Output the (X, Y) coordinate of the center of the cell containing the given text.  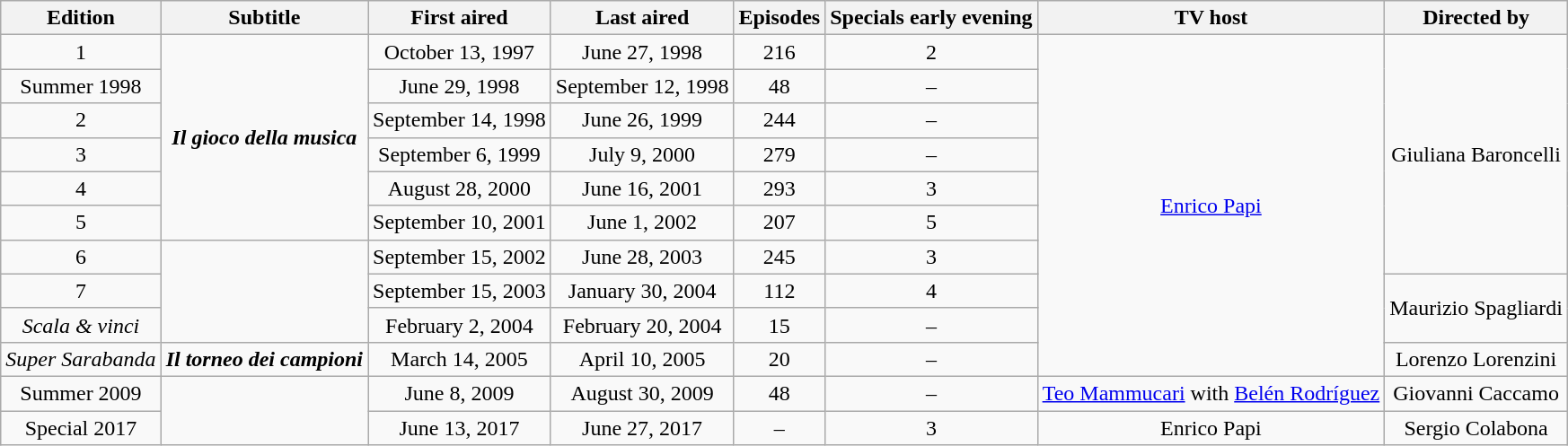
216 (780, 52)
Il torneo dei campioni (264, 359)
279 (780, 154)
Subtitle (264, 18)
September 14, 1998 (460, 120)
September 12, 1998 (642, 86)
September 15, 2003 (460, 291)
June 16, 2001 (642, 188)
June 13, 2017 (460, 428)
June 8, 2009 (460, 393)
September 15, 2002 (460, 257)
15 (780, 325)
Special 2017 (81, 428)
Scala & vinci (81, 325)
Sergio Colabona (1476, 428)
Edition (81, 18)
September 6, 1999 (460, 154)
7 (81, 291)
October 13, 1997 (460, 52)
Teo Mammucari with Belén Rodríguez (1211, 393)
August 30, 2009 (642, 393)
June 27, 1998 (642, 52)
Summer 1998 (81, 86)
February 20, 2004 (642, 325)
245 (780, 257)
June 28, 2003 (642, 257)
June 26, 1999 (642, 120)
207 (780, 223)
June 1, 2002 (642, 223)
112 (780, 291)
Episodes (780, 18)
Last aired (642, 18)
Giuliana Baroncelli (1476, 154)
Summer 2009 (81, 393)
February 2, 2004 (460, 325)
Lorenzo Lorenzini (1476, 359)
20 (780, 359)
September 10, 2001 (460, 223)
March 14, 2005 (460, 359)
1 (81, 52)
Giovanni Caccamo (1476, 393)
6 (81, 257)
TV host (1211, 18)
244 (780, 120)
June 29, 1998 (460, 86)
January 30, 2004 (642, 291)
April 10, 2005 (642, 359)
293 (780, 188)
Super Sarabanda (81, 359)
June 27, 2017 (642, 428)
Directed by (1476, 18)
First aired (460, 18)
July 9, 2000 (642, 154)
August 28, 2000 (460, 188)
Maurizio Spagliardi (1476, 308)
Il gioco della musica (264, 137)
Specials early evening (931, 18)
